Return the (x, y) coordinate for the center point of the cell that contains the specified text.  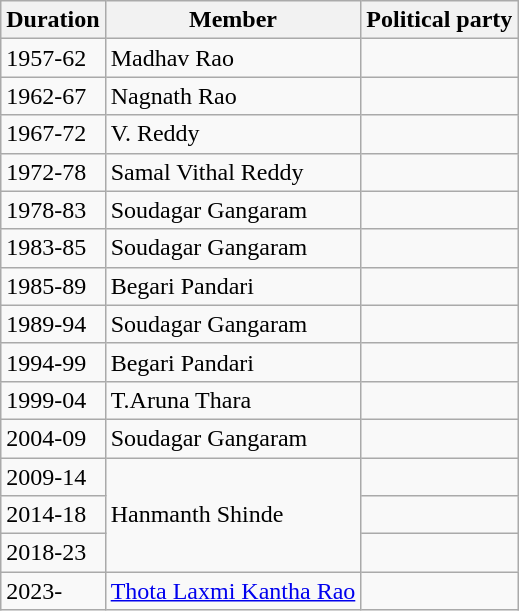
Political party (440, 20)
1983-85 (53, 248)
1957-62 (53, 58)
2004-09 (53, 438)
Thota Laxmi Kantha Rao (233, 591)
1967-72 (53, 134)
V. Reddy (233, 134)
1999-04 (53, 400)
1985-89 (53, 286)
2023- (53, 591)
2018-23 (53, 553)
Nagnath Rao (233, 96)
2014-18 (53, 515)
1972-78 (53, 172)
Samal Vithal Reddy (233, 172)
T.Aruna Thara (233, 400)
2009-14 (53, 477)
Madhav Rao (233, 58)
Duration (53, 20)
1962-67 (53, 96)
Hanmanth Shinde (233, 515)
1978-83 (53, 210)
1994-99 (53, 362)
Member (233, 20)
1989-94 (53, 324)
